Detect which cell encompasses the target text, then output its (x, y) center coordinate. 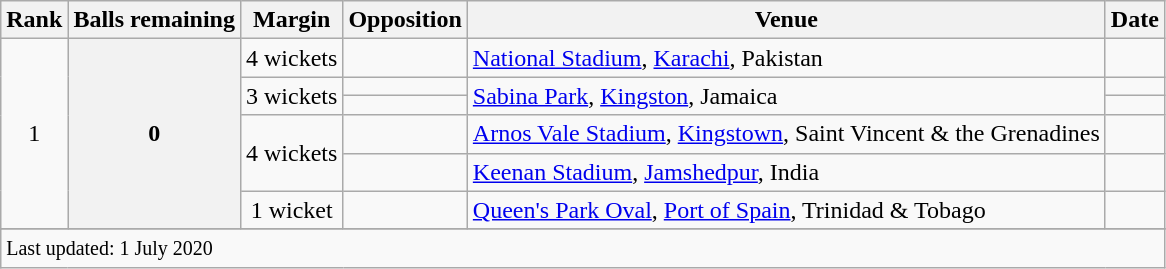
Balls remaining (154, 20)
Margin (291, 20)
Opposition (405, 20)
Last updated: 1 July 2020 (583, 248)
Date (1134, 20)
Venue (786, 20)
3 wickets (291, 96)
Rank (34, 20)
National Stadium, Karachi, Pakistan (786, 58)
1 (34, 134)
1 wicket (291, 210)
0 (154, 134)
Sabina Park, Kingston, Jamaica (786, 96)
Queen's Park Oval, Port of Spain, Trinidad & Tobago (786, 210)
Keenan Stadium, Jamshedpur, India (786, 172)
Arnos Vale Stadium, Kingstown, Saint Vincent & the Grenadines (786, 134)
